Pinpoint the cell where the given text exists, returning its (x, y) midpoint coordinate. 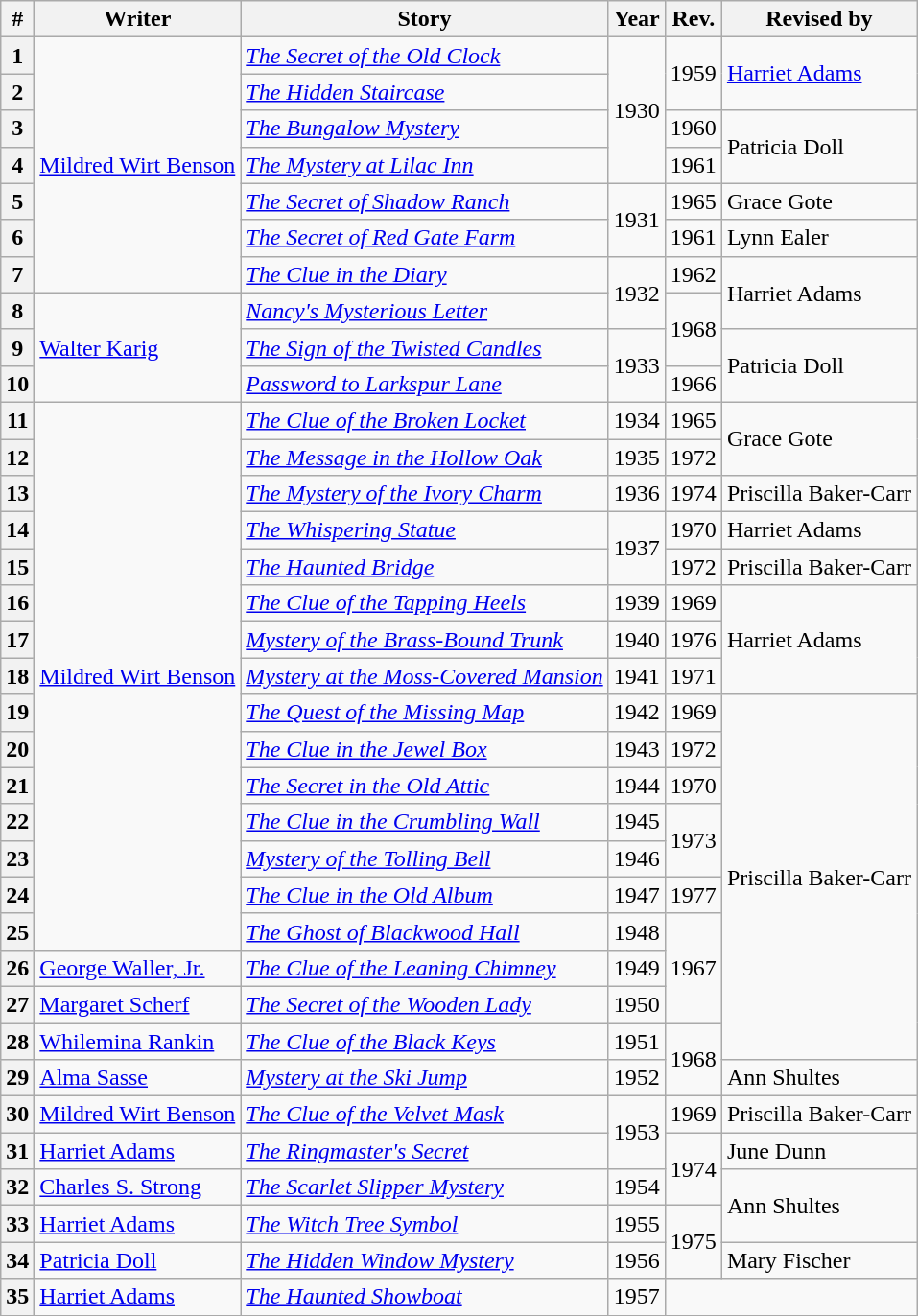
Story (424, 19)
The Hidden Staircase (424, 92)
1933 (637, 365)
June Dunn (819, 1151)
33 (17, 1224)
The Haunted Showboat (424, 1297)
The Sign of the Twisted Candles (424, 347)
Charles S. Strong (138, 1187)
Mystery of the Brass-Bound Trunk (424, 640)
The Secret in the Old Attic (424, 786)
1953 (637, 1133)
1930 (637, 110)
The Bungalow Mystery (424, 129)
1940 (637, 640)
12 (17, 458)
30 (17, 1115)
Mystery of the Tolling Bell (424, 858)
The Secret of Shadow Ranch (424, 201)
25 (17, 931)
The Haunted Bridge (424, 567)
1934 (637, 420)
Lynn Ealer (819, 238)
13 (17, 494)
1951 (637, 1041)
Margaret Scherf (138, 1004)
George Waller, Jr. (138, 968)
23 (17, 858)
The Clue of the Velvet Mask (424, 1115)
1948 (637, 931)
1937 (637, 549)
5 (17, 201)
1976 (693, 640)
Password to Larkspur Lane (424, 384)
The Clue of the Leaning Chimney (424, 968)
6 (17, 238)
The Secret of Red Gate Farm (424, 238)
1945 (637, 822)
The Clue in the Jewel Box (424, 749)
The Hidden Window Mystery (424, 1260)
The Ringmaster's Secret (424, 1151)
1941 (637, 676)
1973 (693, 840)
8 (17, 311)
2 (17, 92)
1950 (637, 1004)
10 (17, 384)
11 (17, 420)
1939 (637, 603)
1967 (693, 968)
Alma Sasse (138, 1078)
The Clue of the Black Keys (424, 1041)
20 (17, 749)
1959 (693, 74)
16 (17, 603)
14 (17, 530)
Whilemina Rankin (138, 1041)
1943 (637, 749)
The Mystery of the Ivory Charm (424, 494)
1942 (637, 713)
The Whispering Statue (424, 530)
31 (17, 1151)
1975 (693, 1242)
15 (17, 567)
1955 (637, 1224)
The Mystery at Lilac Inn (424, 165)
1960 (693, 129)
22 (17, 822)
1932 (637, 293)
1977 (693, 895)
The Clue in the Crumbling Wall (424, 822)
1947 (637, 895)
1962 (693, 274)
1949 (637, 968)
The Secret of the Old Clock (424, 56)
Mystery at the Moss-Covered Mansion (424, 676)
The Witch Tree Symbol (424, 1224)
29 (17, 1078)
1936 (637, 494)
21 (17, 786)
1946 (637, 858)
1935 (637, 458)
4 (17, 165)
# (17, 19)
3 (17, 129)
Rev. (693, 19)
Mary Fischer (819, 1260)
24 (17, 895)
1 (17, 56)
28 (17, 1041)
1971 (693, 676)
The Clue of the Tapping Heels (424, 603)
1956 (637, 1260)
Writer (138, 19)
Nancy's Mysterious Letter (424, 311)
Mystery at the Ski Jump (424, 1078)
The Ghost of Blackwood Hall (424, 931)
1957 (637, 1297)
32 (17, 1187)
Revised by (819, 19)
Year (637, 19)
35 (17, 1297)
The Secret of the Wooden Lady (424, 1004)
1952 (637, 1078)
1966 (693, 384)
27 (17, 1004)
The Scarlet Slipper Mystery (424, 1187)
18 (17, 676)
The Quest of the Missing Map (424, 713)
The Message in the Hollow Oak (424, 458)
7 (17, 274)
1944 (637, 786)
9 (17, 347)
34 (17, 1260)
17 (17, 640)
26 (17, 968)
Walter Karig (138, 347)
1954 (637, 1187)
The Clue of the Broken Locket (424, 420)
1931 (637, 220)
19 (17, 713)
The Clue in the Old Album (424, 895)
The Clue in the Diary (424, 274)
